Extract the [X, Y] coordinate from the center of the cell holding the provided text.  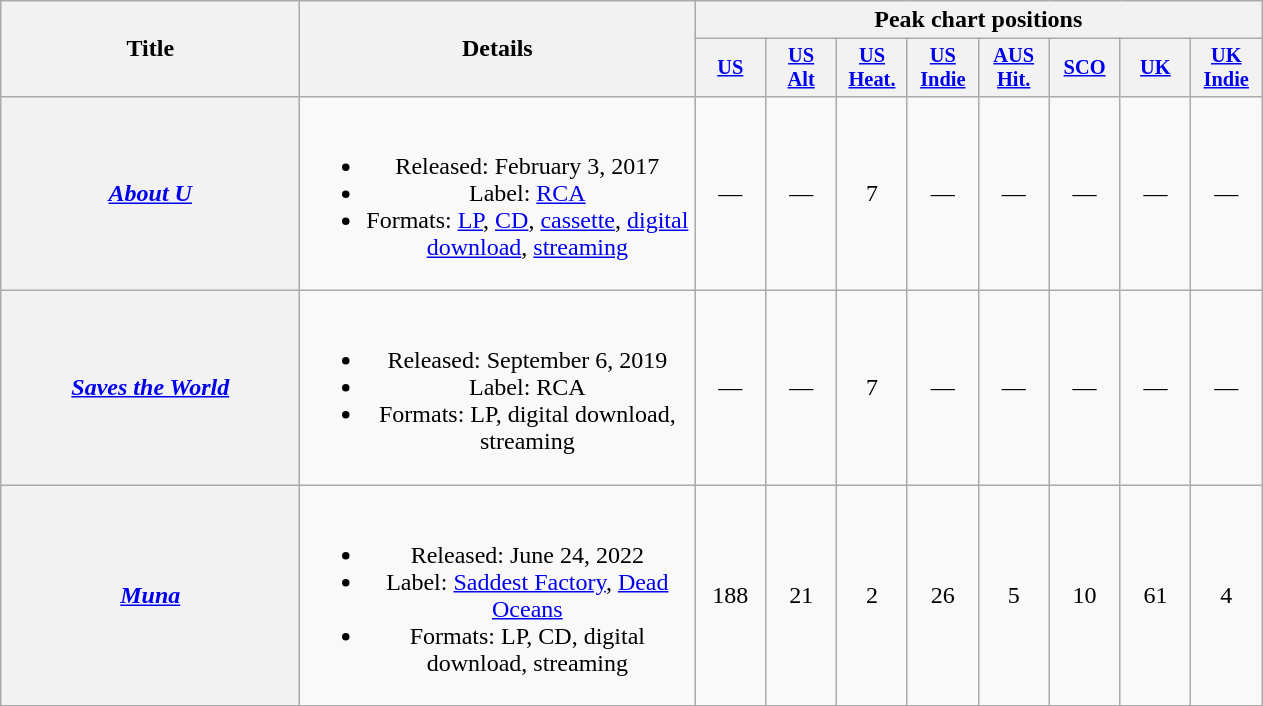
Muna [150, 596]
10 [1084, 596]
Details [498, 49]
26 [942, 596]
UK [1156, 68]
Released: September 6, 2019Label: RCAFormats: LP, digital download, streaming [498, 388]
UKIndie [1226, 68]
USHeat. [872, 68]
Title [150, 49]
4 [1226, 596]
2 [872, 596]
188 [730, 596]
Peak chart positions [978, 20]
61 [1156, 596]
Released: February 3, 2017Label: RCAFormats: LP, CD, cassette, digital download, streaming [498, 193]
About U [150, 193]
US [730, 68]
21 [802, 596]
AUSHit. [1014, 68]
Saves the World [150, 388]
5 [1014, 596]
SCO [1084, 68]
USAlt [802, 68]
Released: June 24, 2022Label: Saddest Factory, Dead OceansFormats: LP, CD, digital download, streaming [498, 596]
USIndie [942, 68]
